Determine the (X, Y) coordinate at the center of the cell enclosing the given text.  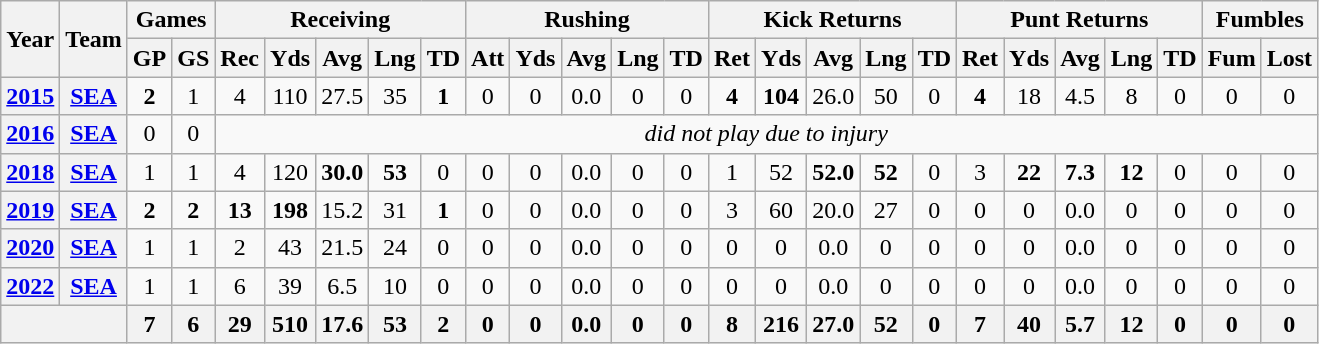
Att (488, 58)
18 (1030, 96)
2022 (30, 286)
43 (290, 248)
GS (194, 58)
Receiving (340, 20)
13 (240, 210)
120 (290, 172)
Fum (1232, 58)
Rushing (588, 20)
30.0 (342, 172)
50 (886, 96)
15.2 (342, 210)
2016 (30, 134)
24 (395, 248)
10 (395, 286)
7.3 (1080, 172)
2018 (30, 172)
31 (395, 210)
Punt Returns (1080, 20)
6.5 (342, 286)
2020 (30, 248)
21.5 (342, 248)
Kick Returns (832, 20)
2019 (30, 210)
20.0 (834, 210)
110 (290, 96)
Rec (240, 58)
39 (290, 286)
216 (782, 324)
4.5 (1080, 96)
27.5 (342, 96)
198 (290, 210)
26.0 (834, 96)
Lost (1289, 58)
Fumbles (1260, 20)
29 (240, 324)
5.7 (1080, 324)
40 (1030, 324)
510 (290, 324)
17.6 (342, 324)
did not play due to injury (766, 134)
60 (782, 210)
27 (886, 210)
35 (395, 96)
22 (1030, 172)
Team (94, 39)
GP (149, 58)
104 (782, 96)
2015 (30, 96)
52.0 (834, 172)
Year (30, 39)
Games (170, 20)
27.0 (834, 324)
